Return (X, Y) of the center of cell containing provided text 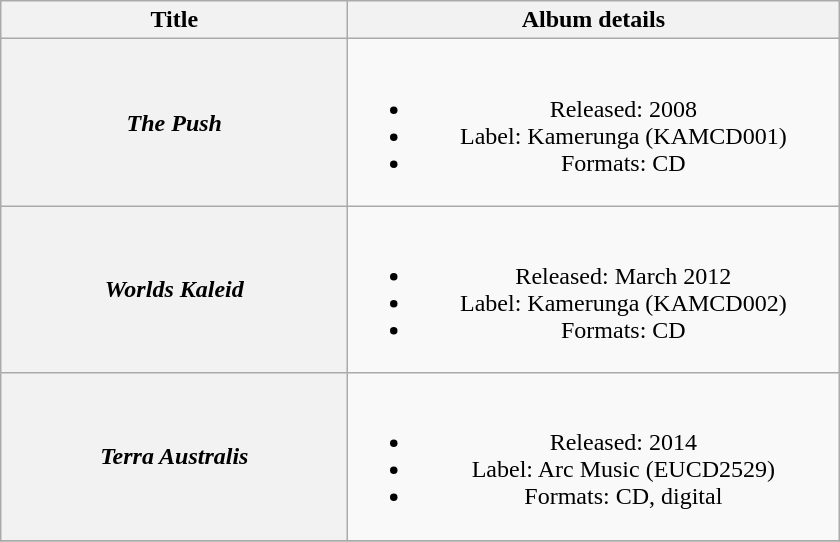
Album details (594, 20)
Terra Australis (174, 456)
The Push (174, 122)
Released: 2008Label: Kamerunga (KAMCD001)Formats: CD (594, 122)
Worlds Kaleid (174, 290)
Released: March 2012Label: Kamerunga (KAMCD002)Formats: CD (594, 290)
Released: 2014Label: Arc Music (EUCD2529)Formats: CD, digital (594, 456)
Title (174, 20)
